Scan for the cell matching the given text and deliver its (x, y) coordinate at center. 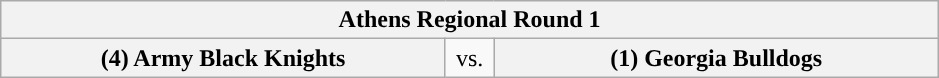
(1) Georgia Bulldogs (716, 58)
(4) Army Black Knights (224, 58)
vs. (470, 58)
Athens Regional Round 1 (470, 20)
